Locate the cell with the specified text and output its (x, y) center coordinate. 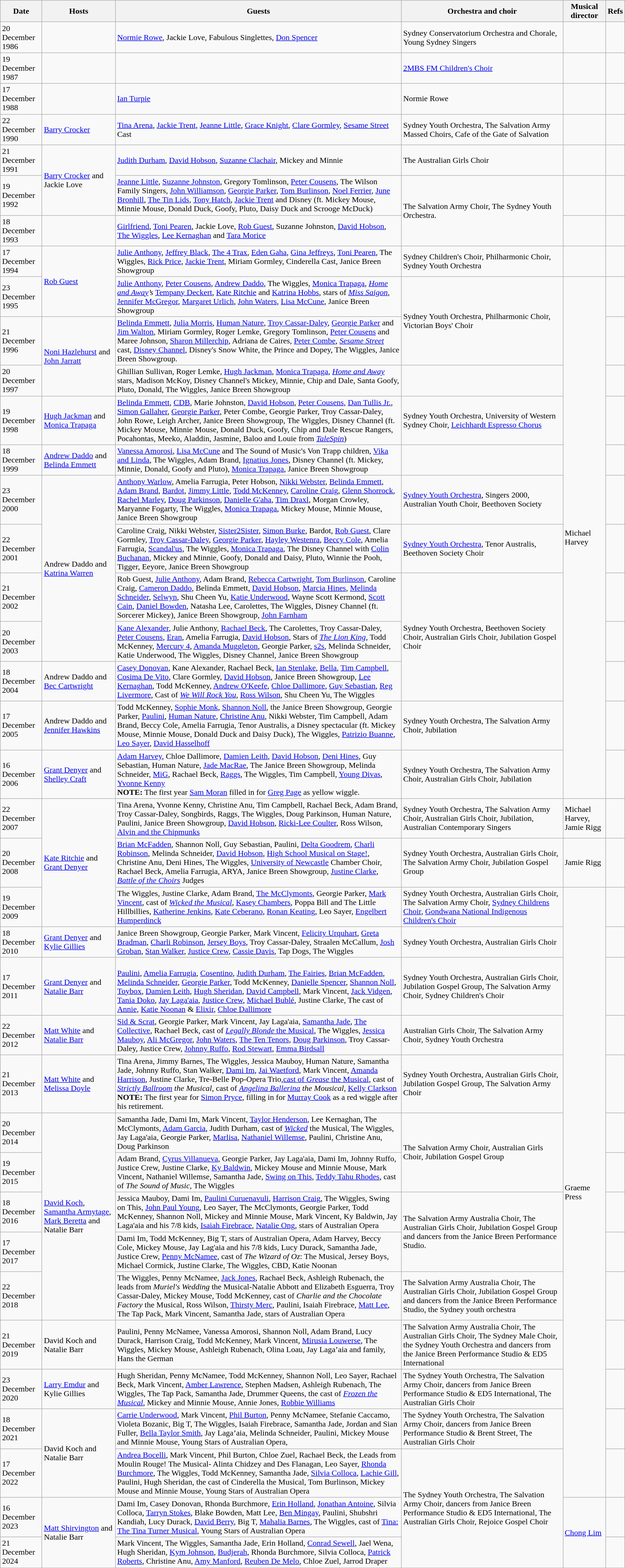
Andrew Daddo and Belinda Emmett (79, 460)
18 December 2021 (21, 1429)
21 December 2002 (21, 597)
20 December 1986 (21, 37)
Normie Rowe (482, 99)
Matt White and Natalie Barr (79, 1035)
17 December 2022 (21, 1473)
Larry Emdur and Kylie Gillies (79, 1389)
Grant Denyer and Kylie Gillies (79, 942)
Musical director (584, 11)
Hugh Jackman and Monica Trapaga (79, 420)
Grant Denyer and Natalie Barr (79, 986)
The Salvation Army Australia Choir, The Australian Girls Choir, Jubilation Gospel Group and dancers from the Janice Breen Performance Studio. (482, 1232)
20 December 2003 (21, 641)
23 December 2020 (21, 1389)
19 December 1998 (21, 420)
16 December 2006 (21, 774)
2MBS FM Children's Choir (482, 68)
Michael Harvey, Jamie Rigg (584, 818)
20 December 1997 (21, 380)
Andrew Daddo and Jennifer Hawkins (79, 725)
The Australian Girls Choir (482, 160)
Sydney Youth Orchestra, Australian Girls Choir (482, 942)
Sydney Youth Orchestra, Singers 2000, Australian Youth Choir, Beethoven Society (482, 500)
Normie Rowe, Jackie Love, Fabulous Singlettes, Don Spencer (258, 37)
Kate Ritchie and Grant Denyer (79, 863)
22 December 2001 (21, 549)
Michael Harvey (584, 538)
18 December 1999 (21, 460)
Guests (258, 11)
Girlfriend, Toni Pearen, Jackie Love, Rob Guest, Suzanne Johnston, David Hobson, The Wiggles, Lee Kernaghan and Tara Morice (258, 231)
The Salvation Army Choir, The Sydney Youth Orchestra. (482, 211)
20 December 2014 (21, 1133)
18 December 2004 (21, 681)
19 December 2009 (21, 907)
Sydney Youth Orchestra, Australian Girls Choir, Jubilation Gospel Group, The Salvation Army Choir (482, 1084)
Noni Hazlehurst and John Jarratt (79, 356)
The Sydney Youth Orchestra, The Salvation Army Choir, dancers from Janice Breen Performance Studio & Brent Street, The Australian Girls Choir (482, 1429)
21 December 1996 (21, 341)
19 December 2015 (21, 1173)
Date (21, 11)
Australian Girls Choir, The Salvation Army Choir, Sydney Youth Orchestra (482, 1035)
Sydney Conservatorium Orchestra and Chorale, Young Sydney Singers (482, 37)
17 December 1988 (21, 99)
Sydney Children's Choir, Philharmonic Choir, Sydney Youth Orchestra (482, 261)
22 December 1990 (21, 129)
17 December 2011 (21, 986)
Sydney Youth Orchestra, Australian Girls Choir, The Salvation Army Choir, Sydney Childrens Choir, Gondwana National Indigenous Children's Choir (482, 907)
Sydney Youth Orchestra, Australian Girls Choir, Jubilation Gospel Group, The Salvation Army Choir, Sydney Children's Choir (482, 986)
Barry Crocker (79, 129)
Judith Durham, David Hobson, Suzanne Clachair, Mickey and Minnie (258, 160)
21 December 2024 (21, 1552)
Matt White and Melissa Doyle (79, 1084)
Tina Arena, Jackie Trent, Jeanne Little, Grace Knight, Clare Gormley, Sesame Street Cast (258, 129)
18 December 2016 (21, 1212)
The Sydney Youth Orchestra, The Salvation Army Choir, dancers from Janice Breen Performance Studio & ED5 International, The Australian Girls Choir (482, 1389)
Barry Crocker and Jackie Love (79, 180)
21 December 2013 (21, 1084)
23 December 1995 (21, 296)
19 December 1987 (21, 68)
Ian Turpie (258, 99)
21 December 1991 (21, 160)
Graeme Press (584, 1192)
21 December 2019 (21, 1345)
18 December 2010 (21, 942)
Rob Guest (79, 281)
Andrew Daddo and Bec Cartwright (79, 681)
18 December 1993 (21, 231)
Matt Shirvington and Natalie Barr (79, 1532)
Refs (615, 11)
Orchestra and choir (482, 11)
19 December 1992 (21, 196)
David Koch, Samantha Armytage, Mark Beretta and Natalie Barr (79, 1216)
Sydney Youth Orchestra, The Salvation Army Massed Choirs, Cafe of the Gate of Salvation (482, 129)
Sydney Youth Orchestra, University of Western Sydney Choir, Leichhardt Espresso Chorus (482, 420)
17 December 2005 (21, 725)
The Salvation Army Choir, Australian Girls Choir, Jubilation Gospel Group (482, 1152)
16 December 2023 (21, 1517)
Sydney Youth Orchestra, Beethoven Society Choir, Australian Girls Choir, Jubilation Gospel Choir (482, 637)
Sydney Youth Orchestra, Tenor Australis, Beethoven Society Choir (482, 549)
22 December 2012 (21, 1035)
Sydney Youth Orchestra, Australian Girls Choir, The Salvation Army Choir, Jubilation Gospel Group (482, 863)
23 December 2000 (21, 500)
17 December 1994 (21, 261)
Sydney Youth Orchestra, The Salvation Army Choir, Jubilation (482, 725)
22 December 2007 (21, 818)
17 December 2017 (21, 1252)
Hosts (79, 11)
Grant Denyer and Shelley Craft (79, 774)
Sydney Youth Orchestra, Philharmonic Choir, Victorian Boys' Choir (482, 321)
Sydney Youth Orchestra, The Salvation Army Choir, Australian Girls Choir, Jubilation (482, 774)
Jamie Rigg (584, 863)
Chong Lim (584, 1532)
Sydney Youth Orchestra, The Salvation Army Choir, Australian Girls Choir, Jubilation, Australian Contemporary Singers (482, 818)
22 December 2018 (21, 1296)
Andrew Daddo and Katrina Warren (79, 569)
20 December 2008 (21, 863)
